Scan for the cell matching the given text and deliver its (X, Y) coordinate at center. 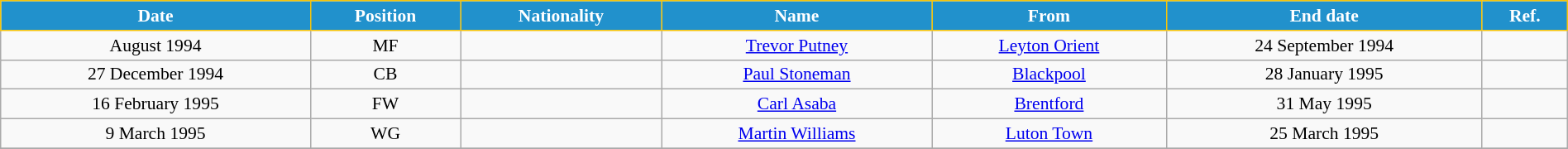
28 January 1995 (1324, 74)
Name (797, 16)
Ref. (1525, 16)
24 September 1994 (1324, 46)
9 March 1995 (155, 134)
27 December 1994 (155, 74)
FW (385, 104)
31 May 1995 (1324, 104)
Blackpool (1049, 74)
Position (385, 16)
From (1049, 16)
WG (385, 134)
Brentford (1049, 104)
Carl Asaba (797, 104)
Trevor Putney (797, 46)
16 February 1995 (155, 104)
25 March 1995 (1324, 134)
MF (385, 46)
CB (385, 74)
Leyton Orient (1049, 46)
Luton Town (1049, 134)
End date (1324, 16)
Nationality (561, 16)
Date (155, 16)
Martin Williams (797, 134)
Paul Stoneman (797, 74)
August 1994 (155, 46)
